Return the [x, y] coordinate for the center point of the cell that contains the specified text.  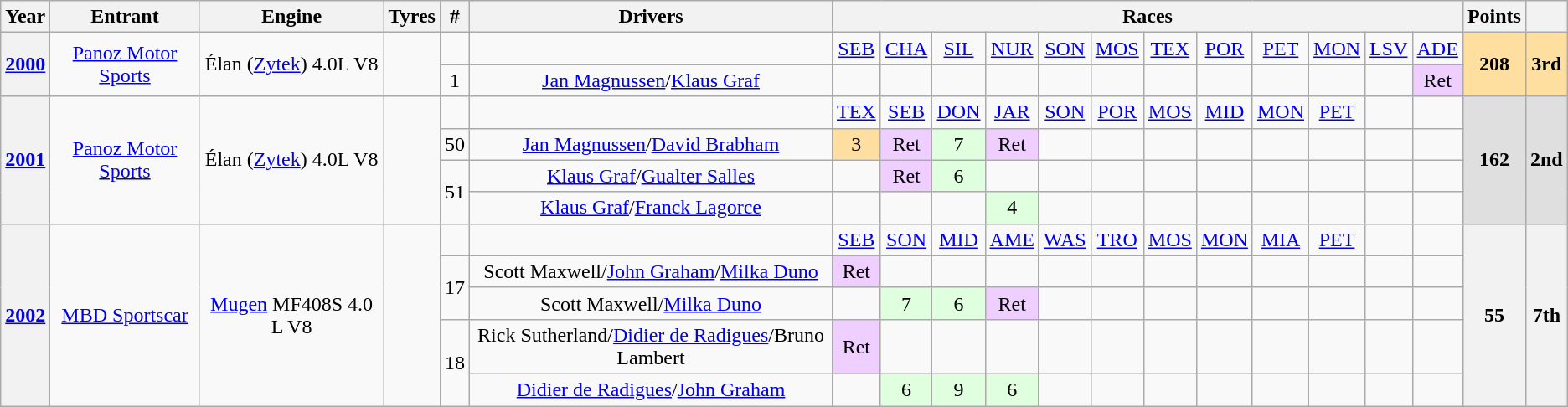
ADE [1437, 49]
2001 [25, 160]
1 [454, 80]
2000 [25, 64]
17 [454, 287]
Tyres [412, 17]
50 [454, 144]
7th [1546, 315]
Klaus Graf/Gualter Salles [652, 176]
TRO [1117, 240]
4 [1012, 208]
JAR [1012, 112]
Rick Sutherland/Didier de Radigues/Bruno Lambert [652, 347]
SIL [958, 49]
NUR [1012, 49]
9 [958, 389]
AME [1012, 240]
LSV [1389, 49]
55 [1494, 315]
Jan Magnussen/David Brabham [652, 144]
Klaus Graf/Franck Lagorce [652, 208]
51 [454, 192]
MIA [1280, 240]
Scott Maxwell/Milka Duno [652, 303]
MBD Sportscar [125, 315]
Didier de Radigues/John Graham [652, 389]
Scott Maxwell/John Graham/Milka Duno [652, 271]
3rd [1546, 64]
18 [454, 362]
Entrant [125, 17]
Races [1148, 17]
3 [856, 144]
Year [25, 17]
# [454, 17]
162 [1494, 160]
DON [958, 112]
2nd [1546, 160]
Drivers [652, 17]
2002 [25, 315]
Jan Magnussen/Klaus Graf [652, 80]
CHA [906, 49]
208 [1494, 64]
Engine [291, 17]
Points [1494, 17]
Mugen MF408S 4.0 L V8 [291, 315]
WAS [1065, 240]
